Capture the cell that displays the provided text and extract its [x, y] central coordinate. 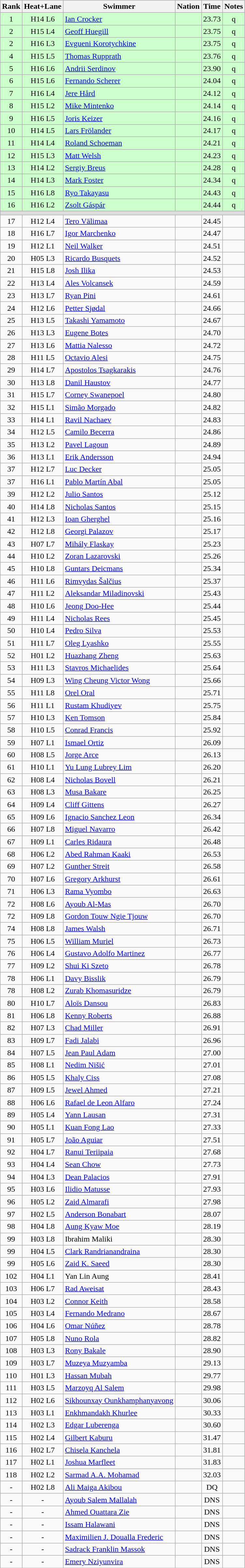
86 [11, 1078]
26.48 [212, 842]
H05 L1 [43, 1127]
26.73 [212, 941]
25.17 [212, 531]
30 [11, 383]
41 [11, 519]
Heat+Lane [43, 7]
33 [11, 420]
27.24 [212, 1102]
29.13 [212, 1363]
5 [11, 68]
111 [11, 1388]
42 [11, 531]
25.12 [212, 494]
H03 L1 [43, 1413]
25.84 [212, 717]
Rama Vyombo [119, 891]
27.31 [212, 1115]
26.61 [212, 879]
H10 L5 [43, 730]
Emery Nziyunvira [119, 1562]
29.77 [212, 1376]
Connor Keith [119, 1301]
13 [11, 168]
H03 L3 [43, 1351]
Ranui Teriipaia [119, 1152]
Sean Chow [119, 1165]
24.44 [212, 205]
H16 L7 [43, 234]
24.77 [212, 383]
Zaid Almarafi [119, 1202]
H15 L2 [43, 106]
H06 L7 [43, 1289]
30.33 [212, 1413]
H02 L6 [43, 1400]
30.60 [212, 1425]
35 [11, 445]
21 [11, 271]
Ayoub Al-Mas [119, 904]
Clark Randrianandraina [119, 1251]
H10 L3 [43, 717]
H05 L3 [43, 258]
Thomas Rupprath [119, 56]
24.28 [212, 168]
27.01 [212, 1065]
24.14 [212, 106]
8 [11, 106]
H16 L5 [43, 118]
Gustavo Adolfo Martinez [119, 954]
25.26 [212, 556]
25.92 [212, 730]
25.23 [212, 544]
Nicholas Santos [119, 506]
Josh Ilika [119, 271]
H14 L7 [43, 370]
Jeong Doo-Hee [119, 606]
Rony Bakale [119, 1351]
Ken Tomson [119, 717]
H09 L7 [43, 1040]
Jewel Ahmed [119, 1090]
11 [11, 143]
Roland Schoeman [119, 143]
H03 L7 [43, 1363]
H07 L3 [43, 1028]
H04 L8 [43, 1227]
105 [11, 1313]
H02 L4 [43, 1438]
Shui Ki Szeto [119, 966]
23 [11, 295]
Rustam Khudiyev [119, 705]
26.78 [212, 966]
Pedro Silva [119, 631]
26.63 [212, 891]
24.76 [212, 370]
H08 L5 [43, 755]
Ravil Nachaev [119, 420]
Jorge Arce [119, 755]
24.75 [212, 358]
Nedim Nišić [119, 1065]
40 [11, 506]
Issam Halawani [119, 1524]
H01 L2 [43, 656]
25.53 [212, 631]
25.37 [212, 581]
Sikhounxay Ounkhamphanyavong [119, 1400]
24.70 [212, 333]
55 [11, 693]
H15 L7 [43, 395]
Aung Kyaw Moe [119, 1227]
24.34 [212, 180]
Yu Lung Lubrey Lim [119, 767]
28.43 [212, 1289]
77 [11, 966]
H08 L6 [43, 904]
Ilidio Matusse [119, 1189]
64 [11, 805]
Evgueni Korotychkine [119, 44]
H09 L6 [43, 817]
Pablo Martín Abal [119, 482]
Ignacio Sanchez Leon [119, 817]
Rank [11, 7]
Edgar Luberenga [119, 1425]
Nicholas Rees [119, 618]
H07 L2 [43, 867]
Davy Bisslik [119, 978]
H14 L1 [43, 420]
24.66 [212, 308]
10 [11, 130]
15 [11, 193]
Apostolos Tsagkarakis [119, 370]
H07 L5 [43, 1053]
109 [11, 1363]
Zoran Lazarovski [119, 556]
26.77 [212, 954]
27.68 [212, 1152]
66 [11, 829]
94 [11, 1177]
26.88 [212, 1016]
H09 L8 [43, 916]
Dean Palacios [119, 1177]
Zaid K. Saeed [119, 1264]
24.23 [212, 156]
Neil Walker [119, 246]
H15 L1 [43, 407]
DQ [212, 1487]
H06 L5 [43, 941]
H16 L4 [43, 93]
Nicholas Bovell [119, 780]
Aleksandar Miladinovski [119, 594]
24.21 [212, 143]
102 [11, 1276]
Nation [188, 7]
27.91 [212, 1177]
92 [11, 1152]
25.64 [212, 668]
Zsolt Gáspár [119, 205]
Rafael de Leon Alfaro [119, 1102]
H06 L1 [43, 978]
61 [11, 767]
Rad Aweisat [119, 1289]
Fadi Jalabi [119, 1040]
25.43 [212, 594]
H05 L2 [43, 1202]
Luc Decker [119, 469]
Hassan Mubah [119, 1376]
24.53 [212, 271]
Joshua Marfleet [119, 1462]
Miguel Navarro [119, 829]
87 [11, 1090]
39 [11, 494]
Yan Lin Aung [119, 1276]
24.47 [212, 234]
14 [11, 180]
H02 L3 [43, 1425]
97 [11, 1214]
H16 L3 [43, 44]
25.55 [212, 643]
24.72 [212, 345]
H04 L7 [43, 1152]
Kuan Fong Lao [119, 1127]
H08 L8 [43, 928]
24.83 [212, 420]
Chad Miller [119, 1028]
H11 L1 [43, 705]
H14 L5 [43, 130]
Camilo Becerra [119, 432]
Muzeya Muzyamba [119, 1363]
25.34 [212, 569]
Oleg Lyashko [119, 643]
Lars Frölander [119, 130]
Zurab Khomasuridze [119, 991]
28.41 [212, 1276]
H09 L3 [43, 680]
H12 L5 [43, 432]
24.61 [212, 295]
Geoff Huegill [119, 31]
H14 L8 [43, 506]
H07 L7 [43, 544]
Ales Volcansek [119, 283]
H04 L6 [43, 1326]
Maximilien J. Doualla Frederic [119, 1537]
103 [11, 1289]
104 [11, 1301]
29.98 [212, 1388]
H11 L2 [43, 594]
62 [11, 780]
Gilbert Kaburu [119, 1438]
32 [11, 407]
H09 L1 [43, 842]
Mike Mintenko [119, 106]
26 [11, 333]
22 [11, 283]
27 [11, 345]
28.82 [212, 1338]
63 [11, 792]
24.16 [212, 118]
Carles Ridaura [119, 842]
H06 L3 [43, 891]
H14 L3 [43, 180]
96 [11, 1202]
H05 L8 [43, 1338]
H11 L6 [43, 581]
24.89 [212, 445]
Ioan Gherghel [119, 519]
H05 L6 [43, 1264]
28.19 [212, 1227]
Sarmad A.A. Mohamad [119, 1475]
H03 L5 [43, 1388]
H12 L6 [43, 308]
Erik Andersson [119, 457]
54 [11, 680]
H04 L1 [43, 1276]
80 [11, 1003]
12 [11, 156]
Marzoyq Al Salem [119, 1388]
H13 L7 [43, 295]
H04 L3 [43, 1177]
89 [11, 1115]
H06 L6 [43, 1102]
107 [11, 1338]
70 [11, 879]
H12 L7 [43, 469]
H14 L4 [43, 143]
H10 L7 [43, 1003]
60 [11, 755]
28.90 [212, 1351]
36 [11, 457]
H16 L2 [43, 205]
75 [11, 941]
H10 L2 [43, 556]
H03 L6 [43, 1189]
26.91 [212, 1028]
Ayoub Salem Mallalah [119, 1500]
H02 L8 [43, 1487]
H03 L2 [43, 1301]
43 [11, 544]
27.93 [212, 1189]
17 [11, 221]
24.94 [212, 457]
51 [11, 643]
H08 L1 [43, 1065]
83 [11, 1040]
H02 L7 [43, 1450]
Abed Rahman Kaaki [119, 854]
James Walsh [119, 928]
Swimmer [119, 7]
28 [11, 358]
24.12 [212, 93]
H08 L3 [43, 792]
H12 L2 [43, 494]
46 [11, 581]
106 [11, 1326]
João Aguiar [119, 1140]
Enkhmandakh Khurlee [119, 1413]
Jere Hård [119, 93]
H11 L5 [43, 358]
25.63 [212, 656]
Huazhang Zheng [119, 656]
Fernando Scherer [119, 81]
H13 L3 [43, 333]
25.44 [212, 606]
32.03 [212, 1475]
34 [11, 432]
H10 L6 [43, 606]
27.00 [212, 1053]
26.20 [212, 767]
H15 L5 [43, 56]
28.58 [212, 1301]
H06 L2 [43, 854]
95 [11, 1189]
H09 L2 [43, 966]
Igor Marchenko [119, 234]
Chisela Kanchela [119, 1450]
Conrad Francis [119, 730]
82 [11, 1028]
Gordon Touw Ngie Tjouw [119, 916]
6 [11, 81]
91 [11, 1140]
Ali Maiga Akibou [119, 1487]
H11 L3 [43, 668]
25.71 [212, 693]
Danil Haustov [119, 383]
Khaly Ciss [119, 1078]
Fernando Medrano [119, 1313]
26.58 [212, 867]
H14 L2 [43, 168]
19 [11, 246]
Musa Bakare [119, 792]
Notes [234, 7]
Matt Welsh [119, 156]
26.83 [212, 1003]
H10 L8 [43, 569]
110 [11, 1376]
26.25 [212, 792]
28.07 [212, 1214]
Gregory Arkhurst [119, 879]
47 [11, 594]
H16 L6 [43, 68]
Anderson Bonabart [119, 1214]
74 [11, 928]
H03 L8 [43, 1239]
25.45 [212, 618]
28.67 [212, 1313]
Cliff Gittens [119, 805]
H07 L8 [43, 829]
Joris Keizer [119, 118]
H01 L3 [43, 1376]
24.17 [212, 130]
Ibrahim Maliki [119, 1239]
52 [11, 656]
H10 L4 [43, 631]
26.53 [212, 854]
H13 L8 [43, 383]
Mihály Flaskay [119, 544]
H11 L7 [43, 643]
24.04 [212, 81]
26.34 [212, 817]
Tero Välimaa [119, 221]
H07 L6 [43, 879]
Corney Swanepoel [119, 395]
Gunther Streit [119, 867]
24.59 [212, 283]
113 [11, 1413]
H12 L4 [43, 221]
27.51 [212, 1140]
Ryan Pini [119, 295]
24.43 [212, 193]
Sergiy Breus [119, 168]
H13 L4 [43, 283]
Sadrack Franklin Massok [119, 1549]
H14 L6 [43, 19]
30.06 [212, 1400]
Jean Paul Adam [119, 1053]
Orel Oral [119, 693]
27.21 [212, 1090]
H16 L1 [43, 482]
H11 L8 [43, 693]
H04 L4 [43, 1165]
H12 L3 [43, 519]
Ahmed Ouattara Zie [119, 1512]
71 [11, 891]
Rimvydas Šalčius [119, 581]
25.75 [212, 705]
H07 L1 [43, 743]
117 [11, 1462]
48 [11, 606]
H03 L4 [43, 1313]
Aloïs Dansou [119, 1003]
H05 L7 [43, 1140]
56 [11, 705]
27.08 [212, 1078]
7 [11, 93]
18 [11, 234]
Wing Cheung Victor Wong [119, 680]
Yann Lausan [119, 1115]
Ryo Takayasu [119, 193]
31.47 [212, 1438]
Kenny Roberts [119, 1016]
H05 L5 [43, 1078]
98 [11, 1227]
H10 L1 [43, 767]
Petter Sjødal [119, 308]
H09 L4 [43, 805]
69 [11, 867]
Julio Santos [119, 494]
H06 L4 [43, 954]
H12 L1 [43, 246]
26.21 [212, 780]
26.71 [212, 928]
118 [11, 1475]
49 [11, 618]
4 [11, 56]
116 [11, 1450]
Eugene Botes [119, 333]
Mattia Nalesso [119, 345]
115 [11, 1438]
29 [11, 370]
23.73 [212, 19]
31.81 [212, 1450]
Mark Foster [119, 180]
Octavio Alesi [119, 358]
31 [11, 395]
Stavros Michaelides [119, 668]
112 [11, 1400]
Georgi Palazov [119, 531]
Guntars Deicmans [119, 569]
Takashi Yamamoto [119, 320]
26.09 [212, 743]
23.76 [212, 56]
20 [11, 258]
H11 L4 [43, 618]
H02 L5 [43, 1214]
57 [11, 717]
53 [11, 668]
27.33 [212, 1127]
84 [11, 1053]
Ismael Ortiz [119, 743]
H02 L2 [43, 1475]
24 [11, 308]
24.52 [212, 258]
H16 L8 [43, 193]
H13 L6 [43, 345]
90 [11, 1127]
58 [11, 730]
25.66 [212, 680]
Ian Crocker [119, 19]
Time [212, 7]
65 [11, 817]
H12 L8 [43, 531]
23.90 [212, 68]
H04 L5 [43, 1251]
H15 L4 [43, 31]
H13 L1 [43, 457]
24.45 [212, 221]
Andrii Serdinov [119, 68]
27.73 [212, 1165]
1 [11, 19]
24.67 [212, 320]
9 [11, 118]
45 [11, 569]
26.13 [212, 755]
H05 L4 [43, 1115]
108 [11, 1351]
H08 L2 [43, 991]
31.83 [212, 1462]
68 [11, 854]
16 [11, 205]
25.16 [212, 519]
24.80 [212, 395]
28.78 [212, 1326]
H15 L6 [43, 81]
H13 L2 [43, 445]
93 [11, 1165]
26.42 [212, 829]
88 [11, 1102]
H15 L8 [43, 271]
24.51 [212, 246]
114 [11, 1425]
William Muriel [119, 941]
Simão Morgado [119, 407]
H13 L5 [43, 320]
59 [11, 743]
Omar Núñez [119, 1326]
26.27 [212, 805]
50 [11, 631]
25.15 [212, 506]
76 [11, 954]
24.82 [212, 407]
H15 L3 [43, 156]
27.98 [212, 1202]
Pavel Lagoun [119, 445]
Nuno Rola [119, 1338]
24.86 [212, 432]
H09 L5 [43, 1090]
Ricardo Busquets [119, 258]
H02 L1 [43, 1462]
44 [11, 556]
85 [11, 1065]
81 [11, 1016]
H06 L8 [43, 1016]
H08 L4 [43, 780]
67 [11, 842]
25 [11, 320]
26.96 [212, 1040]
